Locate the cell with the specified text and output its [X, Y] center coordinate. 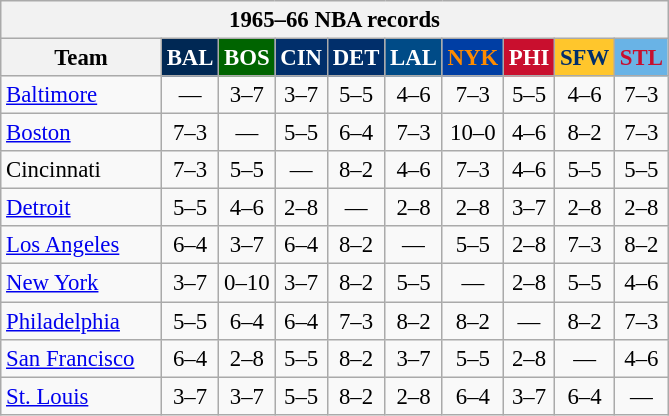
DET [356, 58]
BAL [190, 58]
New York [82, 283]
LAL [414, 58]
Detroit [82, 208]
San Francisco [82, 358]
1965–66 NBA records [334, 20]
Cincinnati [82, 170]
STL [642, 58]
10–0 [472, 133]
Baltimore [82, 95]
BOS [247, 58]
Boston [82, 133]
Philadelphia [82, 321]
SFW [585, 58]
CIN [301, 58]
Team [82, 58]
Los Angeles [82, 245]
PHI [528, 58]
NYK [472, 58]
St. Louis [82, 396]
0–10 [247, 283]
